Provide the (X, Y) coordinate of the cell's center where the given text is located.  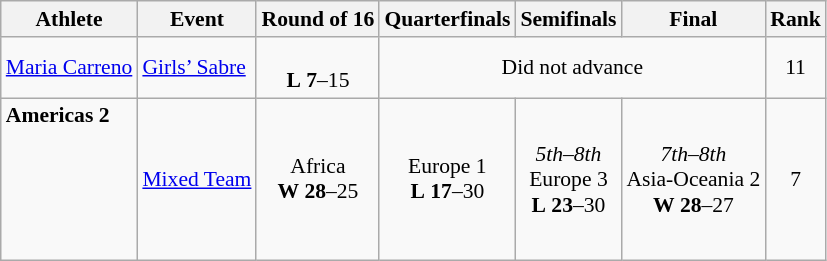
Quarterfinals (447, 19)
Girls’ Sabre (196, 68)
7 (796, 180)
Africa W 28–25 (318, 180)
Maria Carreno (70, 68)
Semifinals (568, 19)
Mixed Team (196, 180)
L 7–15 (318, 68)
Americas 2 (70, 180)
11 (796, 68)
Europe 1 L 17–30 (447, 180)
Event (196, 19)
Round of 16 (318, 19)
Final (693, 19)
Did not advance (572, 68)
7th–8thAsia-Oceania 2 W 28–27 (693, 180)
Athlete (70, 19)
5th–8thEurope 3 L 23–30 (568, 180)
Rank (796, 19)
